Extract the [X, Y] coordinate from the center of the cell holding the provided text.  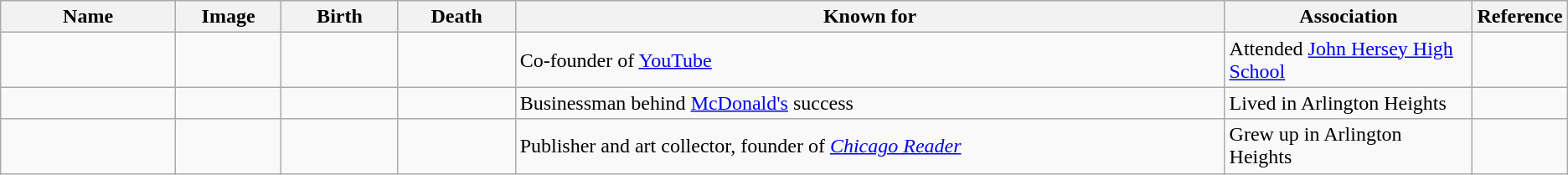
Grew up in Arlington Heights [1349, 146]
Co-founder of YouTube [869, 60]
Publisher and art collector, founder of Chicago Reader [869, 146]
Death [456, 17]
Lived in Arlington Heights [1349, 103]
Birth [340, 17]
Reference [1519, 17]
Association [1349, 17]
Name [89, 17]
Businessman behind McDonald's success [869, 103]
Attended John Hersey High School [1349, 60]
Known for [869, 17]
Image [228, 17]
